Find where the given text appears and provide that cell's center as (X, Y) coordinate. 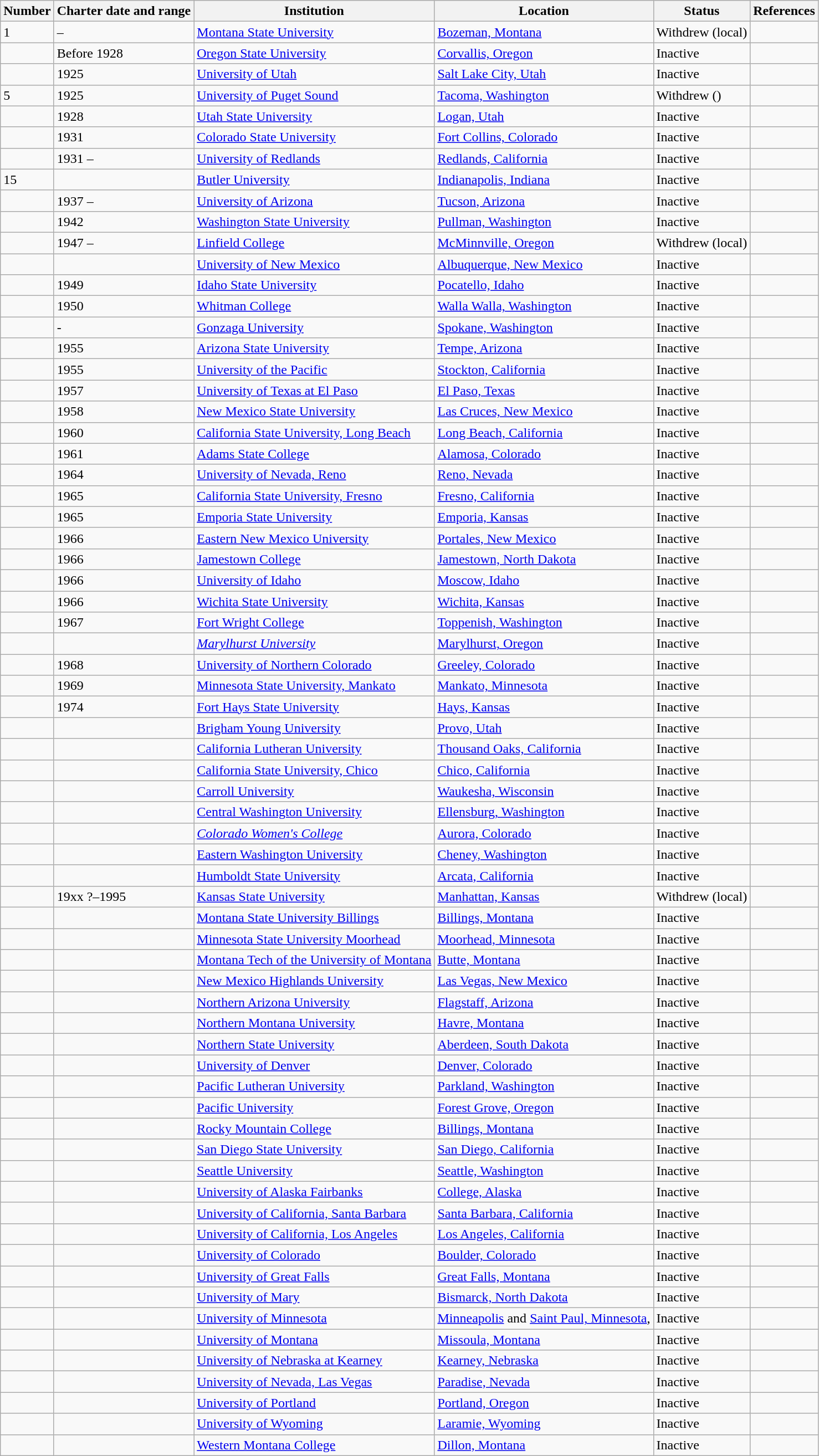
University of Alaska Fairbanks (314, 1192)
Marylhurst University (314, 644)
- (124, 327)
Redlands, California (544, 158)
California State University, Fresno (314, 496)
California State University, Chico (314, 770)
Manhattan, Kansas (544, 896)
University of Wyoming (314, 1424)
California Lutheran University (314, 749)
1958 (124, 412)
Ellensburg, Washington (544, 812)
Aberdeen, South Dakota (544, 1044)
Santa Barbara, California (544, 1213)
New Mexico State University (314, 412)
Thousand Oaks, California (544, 749)
University of Great Falls (314, 1276)
Central Washington University (314, 812)
University of Utah (314, 74)
Forest Grove, Oregon (544, 1108)
Colorado Women's College (314, 833)
Paradise, Nevada (544, 1382)
Denver, Colorado (544, 1065)
Portland, Oregon (544, 1403)
1969 (124, 686)
Logan, Utah (544, 116)
Northern State University (314, 1044)
Whitman College (314, 306)
University of Idaho (314, 580)
Toppenish, Washington (544, 623)
Spokane, Washington (544, 327)
University of the Pacific (314, 370)
Mankato, Minnesota (544, 686)
Las Cruces, New Mexico (544, 412)
Reno, Nevada (544, 475)
University of Portland (314, 1403)
19xx ?–1995 (124, 896)
Emporia, Kansas (544, 517)
Emporia State University (314, 517)
Idaho State University (314, 285)
1961 (124, 454)
1931 – (124, 158)
1974 (124, 707)
1949 (124, 285)
San Diego State University (314, 1150)
Utah State University (314, 116)
University of Arizona (314, 201)
California State University, Long Beach (314, 433)
Bismarck, North Dakota (544, 1298)
Salt Lake City, Utah (544, 74)
Dillon, Montana (544, 1445)
University of Redlands (314, 158)
University of Minnesota (314, 1319)
Great Falls, Montana (544, 1276)
References (785, 11)
Kansas State University (314, 896)
New Mexico Highlands University (314, 981)
15 (27, 180)
Pullman, Washington (544, 222)
Montana State University (314, 32)
Oregon State University (314, 53)
Boulder, Colorado (544, 1255)
Moscow, Idaho (544, 580)
Alamosa, Colorado (544, 454)
Humboldt State University (314, 875)
Moorhead, Minnesota (544, 939)
1967 (124, 623)
University of Montana (314, 1340)
Arcata, California (544, 875)
1968 (124, 665)
Las Vegas, New Mexico (544, 981)
University of California, Los Angeles (314, 1234)
University of Puget Sound (314, 95)
5 (27, 95)
University of New Mexico (314, 264)
1950 (124, 306)
Albuquerque, New Mexico (544, 264)
Walla Walla, Washington (544, 306)
Marylhurst, Oregon (544, 644)
Butler University (314, 180)
Gonzaga University (314, 327)
Eastern Washington University (314, 854)
College, Alaska (544, 1192)
1928 (124, 116)
Arizona State University (314, 348)
Greeley, Colorado (544, 665)
University of Nevada, Reno (314, 475)
Long Beach, California (544, 433)
Northern Montana University (314, 1023)
Western Montana College (314, 1445)
Northern Arizona University (314, 1002)
Stockton, California (544, 370)
Portales, New Mexico (544, 538)
Fresno, California (544, 496)
University of California, Santa Barbara (314, 1213)
Institution (314, 11)
El Paso, Texas (544, 391)
Flagstaff, Arizona (544, 1002)
Before 1928 (124, 53)
– (124, 32)
1931 (124, 137)
Carroll University (314, 791)
Chico, California (544, 770)
Tempe, Arizona (544, 348)
Fort Hays State University (314, 707)
1964 (124, 475)
Jamestown, North Dakota (544, 559)
Linfield College (314, 243)
1960 (124, 433)
University of Nebraska at Kearney (314, 1361)
Havre, Montana (544, 1023)
Seattle University (314, 1171)
Charter date and range (124, 11)
Corvallis, Oregon (544, 53)
Aurora, Colorado (544, 833)
1 (27, 32)
Bozeman, Montana (544, 32)
Kearney, Nebraska (544, 1361)
Eastern New Mexico University (314, 538)
Wichita State University (314, 601)
Minnesota State University, Mankato (314, 686)
Fort Collins, Colorado (544, 137)
Number (27, 11)
University of Colorado (314, 1255)
Butte, Montana (544, 960)
Parkland, Washington (544, 1086)
Cheney, Washington (544, 854)
1942 (124, 222)
Montana Tech of the University of Montana (314, 960)
Wichita, Kansas (544, 601)
University of Northern Colorado (314, 665)
Tacoma, Washington (544, 95)
Brigham Young University (314, 728)
Washington State University (314, 222)
Minneapolis and Saint Paul, Minnesota, (544, 1319)
Colorado State University (314, 137)
Seattle, Washington (544, 1171)
San Diego, California (544, 1150)
Hays, Kansas (544, 707)
University of Mary (314, 1298)
Minnesota State University Moorhead (314, 939)
Montana State University Billings (314, 917)
Pacific University (314, 1108)
Tucson, Arizona (544, 201)
Jamestown College (314, 559)
1957 (124, 391)
Pacific Lutheran University (314, 1086)
1937 – (124, 201)
Provo, Utah (544, 728)
Withdrew () (702, 95)
Los Angeles, California (544, 1234)
Fort Wright College (314, 623)
Adams State College (314, 454)
Laramie, Wyoming (544, 1424)
Rocky Mountain College (314, 1129)
Waukesha, Wisconsin (544, 791)
Location (544, 11)
Missoula, Montana (544, 1340)
Indianapolis, Indiana (544, 180)
Pocatello, Idaho (544, 285)
1947 – (124, 243)
University of Denver (314, 1065)
Status (702, 11)
McMinnville, Oregon (544, 243)
University of Nevada, Las Vegas (314, 1382)
University of Texas at El Paso (314, 391)
